Pinpoint the cell where the given text exists, returning its (X, Y) midpoint coordinate. 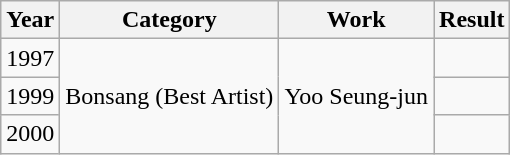
Yoo Seung-jun (356, 96)
Category (170, 20)
Result (472, 20)
Bonsang (Best Artist) (170, 96)
1999 (30, 96)
1997 (30, 58)
Year (30, 20)
2000 (30, 134)
Work (356, 20)
